Output the [x, y] coordinate of the center of the cell containing the given text.  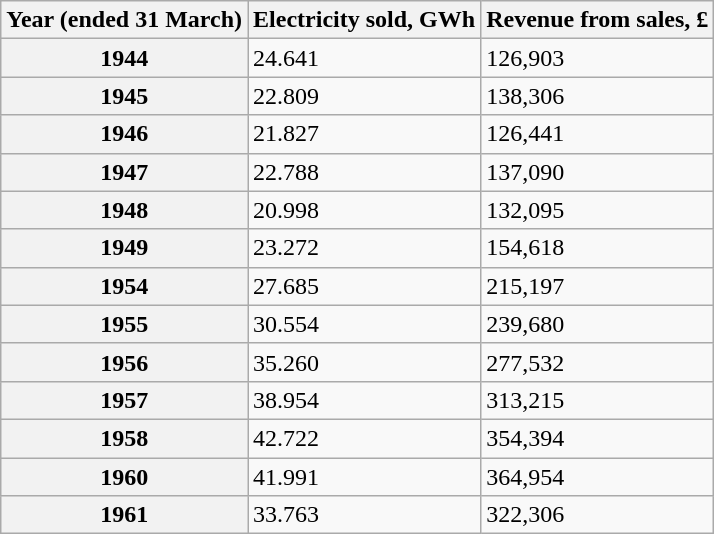
20.998 [364, 210]
33.763 [364, 515]
137,090 [598, 172]
239,680 [598, 324]
27.685 [364, 286]
1956 [124, 362]
1947 [124, 172]
24.641 [364, 58]
1955 [124, 324]
22.788 [364, 172]
21.827 [364, 134]
354,394 [598, 438]
Revenue from sales, £ [598, 20]
35.260 [364, 362]
Electricity sold, GWh [364, 20]
154,618 [598, 248]
22.809 [364, 96]
30.554 [364, 324]
1958 [124, 438]
23.272 [364, 248]
1954 [124, 286]
1944 [124, 58]
364,954 [598, 477]
38.954 [364, 400]
1960 [124, 477]
138,306 [598, 96]
126,903 [598, 58]
322,306 [598, 515]
1961 [124, 515]
41.991 [364, 477]
215,197 [598, 286]
132,095 [598, 210]
126,441 [598, 134]
Year (ended 31 March) [124, 20]
1945 [124, 96]
1957 [124, 400]
1948 [124, 210]
313,215 [598, 400]
1949 [124, 248]
42.722 [364, 438]
1946 [124, 134]
277,532 [598, 362]
